Provide the [X, Y] coordinate of the cell's center where the given text is located.  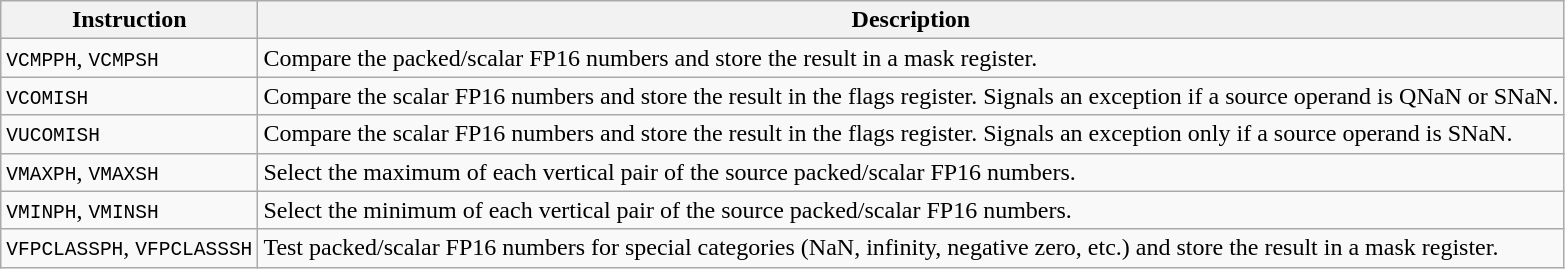
Test packed/scalar FP16 numbers for special categories (NaN, infinity, negative zero, etc.) and store the result in a mask register. [911, 248]
VUCOMISH [130, 134]
VMINPH, VMINSH [130, 210]
Compare the packed/scalar FP16 numbers and store the result in a mask register. [911, 58]
Select the maximum of each vertical pair of the source packed/scalar FP16 numbers. [911, 172]
VMAXPH, VMAXSH [130, 172]
Compare the scalar FP16 numbers and store the result in the flags register. Signals an exception only if a source operand is SNaN. [911, 134]
VCOMISH [130, 96]
Instruction [130, 20]
VFPCLASSPH, VFPCLASSSH [130, 248]
Description [911, 20]
VCMPPH, VCMPSH [130, 58]
Select the minimum of each vertical pair of the source packed/scalar FP16 numbers. [911, 210]
Compare the scalar FP16 numbers and store the result in the flags register. Signals an exception if a source operand is QNaN or SNaN. [911, 96]
